Determine the [X, Y] coordinate at the center of the cell enclosing the given text.  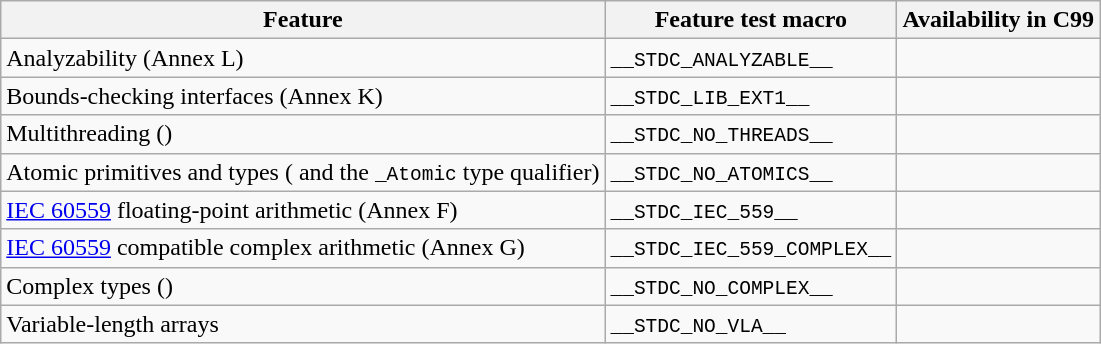
Variable-length arrays [303, 324]
__STDC_NO_VLA__ [751, 324]
__STDC_NO_ATOMICS__ [751, 172]
IEC 60559 floating-point arithmetic (Annex F) [303, 210]
__STDC_ANALYZABLE__ [751, 58]
Multithreading () [303, 134]
Complex types () [303, 286]
__STDC_IEC_559_COMPLEX__ [751, 248]
IEC 60559 compatible complex arithmetic (Annex G) [303, 248]
__STDC_IEC_559__ [751, 210]
Bounds-checking interfaces (Annex K) [303, 96]
Feature [303, 20]
Feature test macro [751, 20]
__STDC_LIB_EXT1__ [751, 96]
__STDC_NO_THREADS__ [751, 134]
Availability in C99 [998, 20]
Analyzability (Annex L) [303, 58]
Atomic primitives and types ( and the _Atomic type qualifier) [303, 172]
__STDC_NO_COMPLEX__ [751, 286]
